Pinpoint the cell where the given text exists, returning its (X, Y) midpoint coordinate. 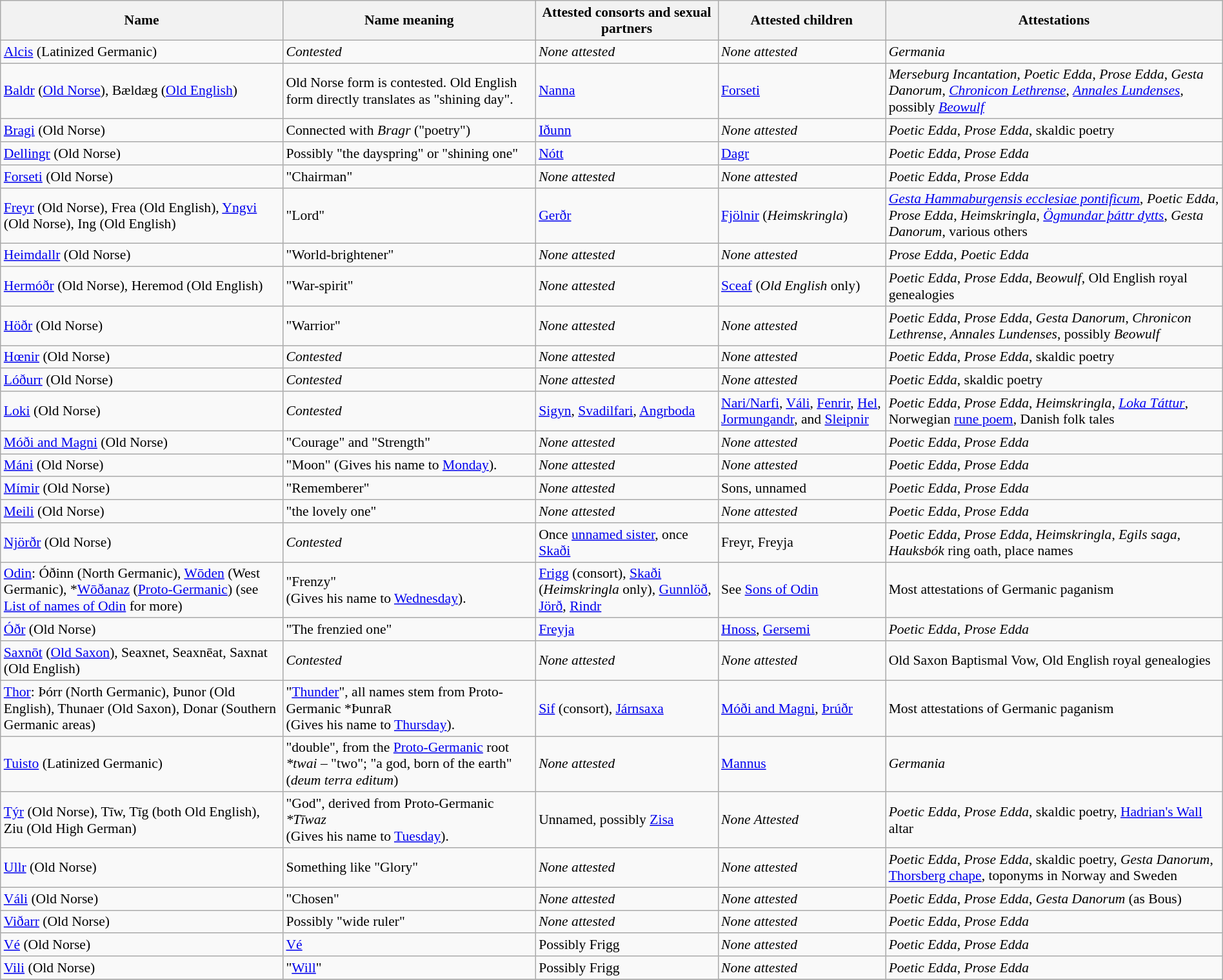
"Rememberer" (409, 489)
"Lord" (409, 215)
See Sons of Odin (802, 591)
Poetic Edda, Prose Edda, skaldic poetry, Hadrian's Wall altar (1054, 820)
Sif (consort), Járnsaxa (627, 708)
Hermóðr (Old Norse), Heremod (Old English) (142, 286)
"double", from the Proto-Germanic root *twai – "two"; "a god, born of the earth" (deum terra editum) (409, 765)
Viðarr (Old Norse) (142, 922)
"The frenzied one" (409, 630)
Poetic Edda, Prose Edda, Heimskringla, Egils saga, Hauksbók ring oath, place names (1054, 543)
Old Saxon Baptismal Vow, Old English royal genealogies (1054, 660)
Nari/Narfi, Váli, Fenrir, Hel, Jormungandr, and Sleipnir (802, 411)
"Warrior" (409, 326)
"Moon" (Gives his name to Monday). (409, 465)
"Chairman" (409, 177)
Odin: Óðinn (North Germanic), Wōden (West Germanic), *Wōðanaz (Proto-Germanic) (see List of names of Odin for more) (142, 591)
Something like "Glory" (409, 868)
Attested consorts and sexual partners (627, 21)
"World-brightener" (409, 255)
Forseti (802, 92)
Bragi (Old Norse) (142, 131)
Freyr, Freyja (802, 543)
"God", derived from Proto-Germanic *Tīwaz(Gives his name to Tuesday). (409, 820)
Iðunn (627, 131)
Baldr (Old Norse), Bældæg (Old English) (142, 92)
Máni (Old Norse) (142, 465)
Possibly "wide ruler" (409, 922)
Ullr (Old Norse) (142, 868)
"Courage" and "Strength" (409, 442)
Sigyn, Svadilfari, Angrboda (627, 411)
Móði and Magni (Old Norse) (142, 442)
Vé (Old Norse) (142, 945)
Old Norse form is contested. Old English form directly translates as "shining day". (409, 92)
Móði and Magni, Þrúðr (802, 708)
Gesta Hammaburgensis ecclesiae pontificum, Poetic Edda, Prose Edda, Heimskringla, Ögmundar þáttr dytts, Gesta Danorum, various others (1054, 215)
Saxnōt (Old Saxon), Seaxnet, Seaxnēat, Saxnat (Old English) (142, 660)
Lóðurr (Old Norse) (142, 380)
Poetic Edda, Prose Edda, Heimskringla, Loka Táttur, Norwegian rune poem, Danish folk tales (1054, 411)
Poetic Edda, Prose Edda, Gesta Danorum (as Bous) (1054, 899)
Vili (Old Norse) (142, 968)
"Frenzy"(Gives his name to Wednesday). (409, 591)
Nanna (627, 92)
Meili (Old Norse) (142, 511)
Freyja (627, 630)
Attestations (1054, 21)
Gerðr (627, 215)
Once unnamed sister, once Skaði (627, 543)
Alcis (Latinized Germanic) (142, 52)
Thor: Þórr (North Germanic), Þunor (Old English), Thunaer (Old Saxon), Donar (Southern Germanic areas) (142, 708)
Sceaf (Old English only) (802, 286)
Frigg (consort), Skaði (Heimskringla only), Gunnlöð, Jörð, Rindr (627, 591)
Váli (Old Norse) (142, 899)
"Thunder", all names stem from Proto-Germanic *ÞunraR(Gives his name to Thursday). (409, 708)
Óðr (Old Norse) (142, 630)
Poetic Edda, Prose Edda, Beowulf, Old English royal genealogies (1054, 286)
Sons, unnamed (802, 489)
Connected with Bragr ("poetry") (409, 131)
Hœnir (Old Norse) (142, 357)
Dagr (802, 153)
Hnoss, Gersemi (802, 630)
Heimdallr (Old Norse) (142, 255)
Merseburg Incantation, Poetic Edda, Prose Edda, Gesta Danorum, Chronicon Lethrense, Annales Lundenses, possibly Beowulf (1054, 92)
Unnamed, possibly Zisa (627, 820)
Týr (Old Norse), Tīw, Tīg (both Old English), Ziu (Old High German) (142, 820)
Poetic Edda, Prose Edda, skaldic poetry, Gesta Danorum, Thorsberg chape, toponyms in Norway and Sweden (1054, 868)
Prose Edda, Poetic Edda (1054, 255)
Attested children (802, 21)
Fjölnir (Heimskringla) (802, 215)
Mannus (802, 765)
"War-spirit" (409, 286)
Vé (409, 945)
None Attested (802, 820)
"Will" (409, 968)
"Chosen" (409, 899)
Nótt (627, 153)
Loki (Old Norse) (142, 411)
Njörðr (Old Norse) (142, 543)
Possibly "the dayspring" or "shining one" (409, 153)
"the lovely one" (409, 511)
Tuisto (Latinized Germanic) (142, 765)
Freyr (Old Norse), Frea (Old English), Yngvi (Old Norse), Ing (Old English) (142, 215)
Poetic Edda, skaldic poetry (1054, 380)
Forseti (Old Norse) (142, 177)
Name meaning (409, 21)
Dellingr (Old Norse) (142, 153)
Name (142, 21)
Poetic Edda, Prose Edda, Gesta Danorum, Chronicon Lethrense, Annales Lundenses, possibly Beowulf (1054, 326)
Höðr (Old Norse) (142, 326)
Mímir (Old Norse) (142, 489)
